Pinpoint the cell where the given text exists, returning its (x, y) midpoint coordinate. 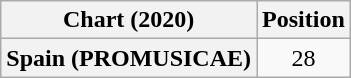
Chart (2020) (129, 20)
Spain (PROMUSICAE) (129, 58)
Position (304, 20)
28 (304, 58)
